For the text-containing cell, return its midpoint in [x, y] coordinate format. 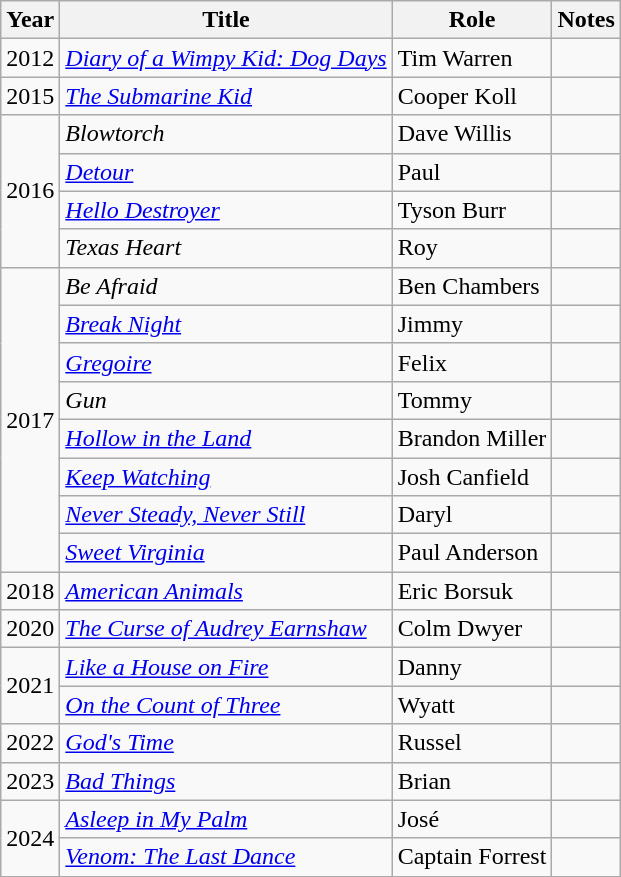
Detour [226, 172]
Dave Willis [472, 134]
Josh Canfield [472, 477]
Brandon Miller [472, 438]
Jimmy [472, 324]
Like a House on Fire [226, 667]
American Animals [226, 591]
2018 [30, 591]
Paul [472, 172]
2020 [30, 629]
Ben Chambers [472, 286]
Eric Borsuk [472, 591]
Colm Dwyer [472, 629]
Venom: The Last Dance [226, 857]
Gun [226, 400]
Danny [472, 667]
Keep Watching [226, 477]
Texas Heart [226, 248]
Tim Warren [472, 58]
Brian [472, 781]
Asleep in My Palm [226, 819]
2016 [30, 191]
The Curse of Audrey Earnshaw [226, 629]
2012 [30, 58]
Diary of a Wimpy Kid: Dog Days [226, 58]
Tommy [472, 400]
Daryl [472, 515]
Sweet Virginia [226, 553]
Blowtorch [226, 134]
Year [30, 20]
Hollow in the Land [226, 438]
2022 [30, 743]
Be Afraid [226, 286]
Title [226, 20]
2015 [30, 96]
2023 [30, 781]
2024 [30, 838]
2021 [30, 686]
José [472, 819]
Felix [472, 362]
Paul Anderson [472, 553]
Tyson Burr [472, 210]
Cooper Koll [472, 96]
On the Count of Three [226, 705]
Wyatt [472, 705]
Gregoire [226, 362]
Bad Things [226, 781]
Captain Forrest [472, 857]
Break Night [226, 324]
The Submarine Kid [226, 96]
Notes [586, 20]
Roy [472, 248]
Russel [472, 743]
Never Steady, Never Still [226, 515]
God's Time [226, 743]
Hello Destroyer [226, 210]
Role [472, 20]
2017 [30, 419]
